Output the (X, Y) coordinate of the center of the cell containing the given text.  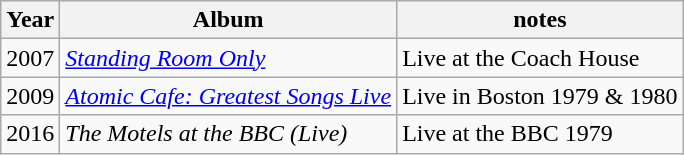
2009 (30, 96)
Year (30, 20)
Live at the BBC 1979 (540, 134)
2007 (30, 58)
Atomic Cafe: Greatest Songs Live (228, 96)
notes (540, 20)
2016 (30, 134)
Live at the Coach House (540, 58)
Album (228, 20)
Standing Room Only (228, 58)
The Motels at the BBC (Live) (228, 134)
Live in Boston 1979 & 1980 (540, 96)
